Capture the cell that displays the provided text and extract its [X, Y] central coordinate. 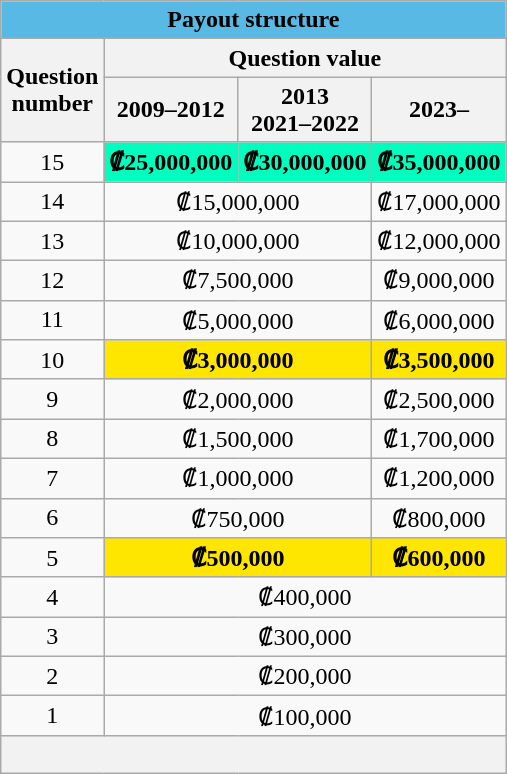
11 [52, 320]
Question value [305, 58]
12 [52, 281]
₡1,000,000 [238, 478]
₡2,500,000 [439, 399]
Questionnumber [52, 90]
₡800,000 [439, 518]
15 [52, 162]
₡7,500,000 [238, 281]
₡6,000,000 [439, 320]
₡1,700,000 [439, 439]
₡750,000 [238, 518]
20132021–2022 [305, 110]
₡1,500,000 [238, 439]
4 [52, 597]
₡25,000,000 [171, 162]
9 [52, 399]
2 [52, 676]
13 [52, 241]
₡15,000,000 [238, 202]
7 [52, 478]
₡3,000,000 [238, 360]
₡3,500,000 [439, 360]
₡5,000,000 [238, 320]
₡35,000,000 [439, 162]
₡10,000,000 [238, 241]
6 [52, 518]
₡600,000 [439, 558]
₡2,000,000 [238, 399]
5 [52, 558]
1 [52, 716]
₡300,000 [305, 637]
₡1,200,000 [439, 478]
₡200,000 [305, 676]
8 [52, 439]
14 [52, 202]
₡12,000,000 [439, 241]
₡9,000,000 [439, 281]
₡100,000 [305, 716]
Payout structure [254, 20]
₡17,000,000 [439, 202]
₡30,000,000 [305, 162]
2023– [439, 110]
3 [52, 637]
10 [52, 360]
₡400,000 [305, 597]
2009–2012 [171, 110]
₡500,000 [238, 558]
